Return the [X, Y] coordinate for the center point of the cell that contains the specified text.  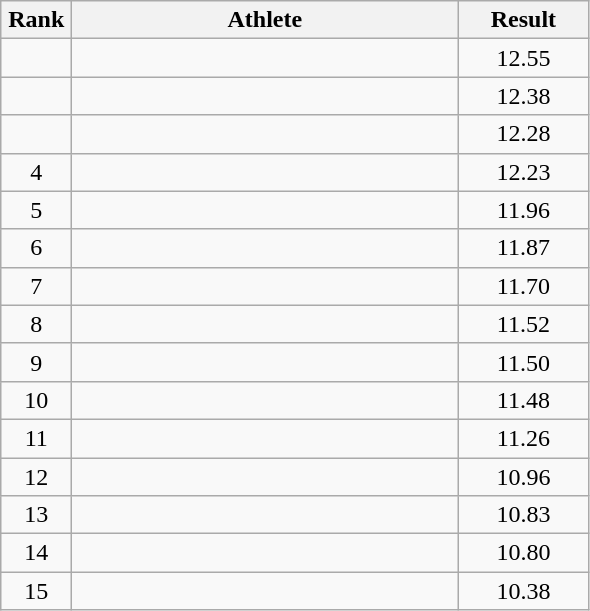
11.26 [524, 438]
11.52 [524, 324]
Athlete [265, 20]
8 [36, 324]
12 [36, 477]
Result [524, 20]
10.80 [524, 553]
11.87 [524, 248]
7 [36, 286]
12.55 [524, 58]
4 [36, 172]
11.50 [524, 362]
10 [36, 400]
11.70 [524, 286]
12.23 [524, 172]
11 [36, 438]
13 [36, 515]
9 [36, 362]
Rank [36, 20]
15 [36, 591]
14 [36, 553]
11.48 [524, 400]
12.38 [524, 96]
10.38 [524, 591]
5 [36, 210]
10.83 [524, 515]
11.96 [524, 210]
12.28 [524, 134]
10.96 [524, 477]
6 [36, 248]
